Capture the cell that displays the provided text and extract its [X, Y] central coordinate. 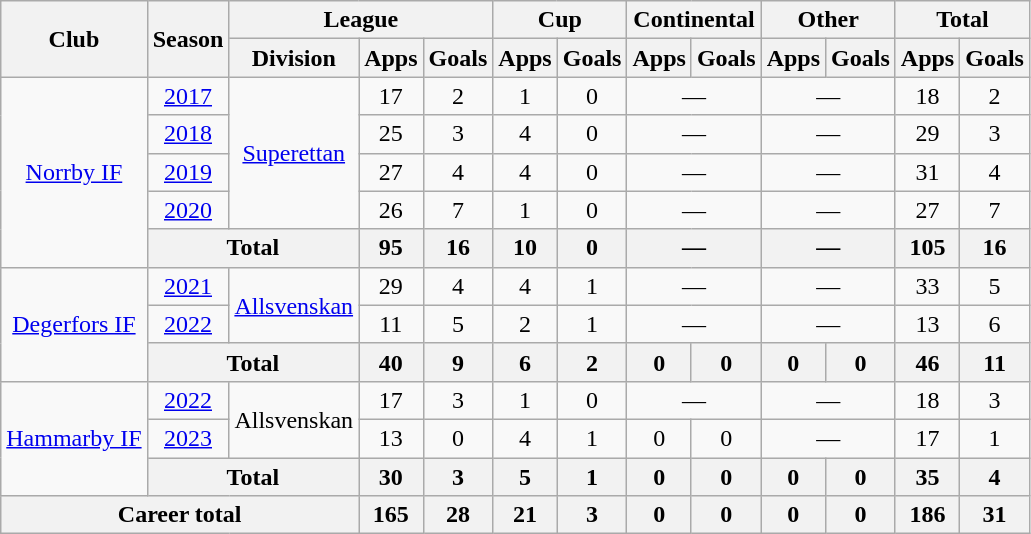
105 [927, 248]
2023 [188, 438]
Club [74, 39]
Career total [180, 515]
21 [525, 515]
Continental [694, 20]
Cup [560, 20]
Superettan [294, 153]
Division [294, 58]
League [361, 20]
186 [927, 515]
46 [927, 362]
10 [525, 248]
Hammarby IF [74, 438]
2019 [188, 172]
Season [188, 39]
28 [458, 515]
9 [458, 362]
2020 [188, 210]
35 [927, 477]
33 [927, 286]
2017 [188, 96]
Other [828, 20]
40 [391, 362]
Norrby IF [74, 172]
30 [391, 477]
2021 [188, 286]
165 [391, 515]
26 [391, 210]
95 [391, 248]
25 [391, 134]
2018 [188, 134]
Degerfors IF [74, 324]
